Identify which cell holds the provided text, then report its [x, y] central coordinate. 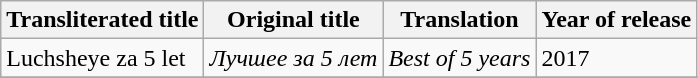
Transliterated title [102, 20]
Luchsheye za 5 let [102, 58]
Best of 5 years [460, 58]
Translation [460, 20]
2017 [616, 58]
Original title [294, 20]
Лучшее за 5 лет [294, 58]
Year of release [616, 20]
